Find where the given text appears and provide that cell's center as (X, Y) coordinate. 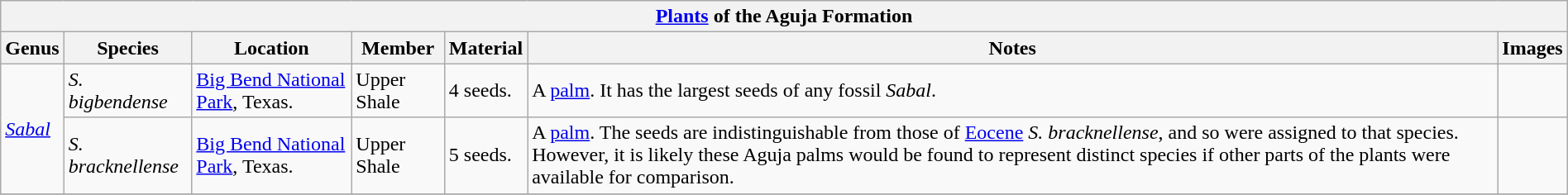
Genus (32, 48)
Member (398, 48)
A palm. It has the largest seeds of any fossil Sabal. (1012, 91)
Material (485, 48)
S. bigbendense (127, 91)
5 seeds. (485, 155)
Sabal (32, 129)
Species (127, 48)
S. bracknellense (127, 155)
Location (271, 48)
Images (1532, 48)
Plants of the Aguja Formation (784, 17)
4 seeds. (485, 91)
Notes (1012, 48)
